Return [X, Y] of the center of cell containing provided text 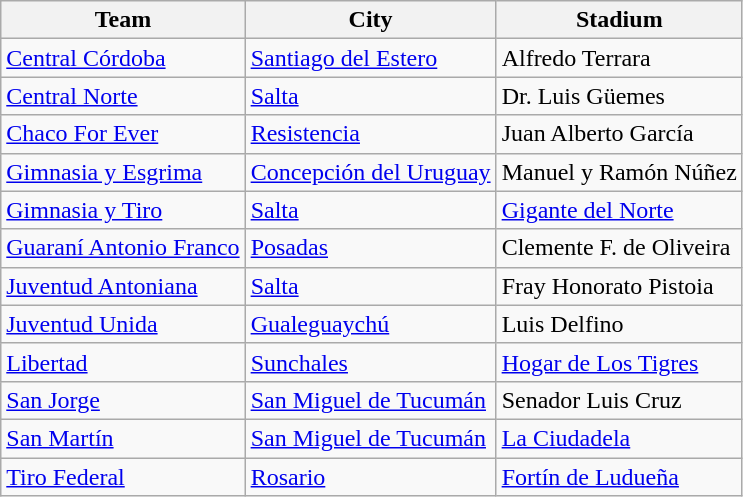
Tiro Federal [123, 477]
Manuel y Ramón Núñez [619, 172]
Senador Luis Cruz [619, 400]
Juan Alberto García [619, 134]
Gigante del Norte [619, 210]
Libertad [123, 362]
San Martín [123, 438]
Gualeguaychú [370, 324]
Central Córdoba [123, 58]
Sunchales [370, 362]
Santiago del Estero [370, 58]
Alfredo Terrara [619, 58]
Hogar de Los Tigres [619, 362]
Posadas [370, 248]
Fortín de Ludueña [619, 477]
Fray Honorato Pistoia [619, 286]
Gimnasia y Esgrima [123, 172]
Chaco For Ever [123, 134]
Team [123, 20]
Juventud Antoniana [123, 286]
Gimnasia y Tiro [123, 210]
Central Norte [123, 96]
Concepción del Uruguay [370, 172]
Juventud Unida [123, 324]
Rosario [370, 477]
Luis Delfino [619, 324]
Resistencia [370, 134]
La Ciudadela [619, 438]
Clemente F. de Oliveira [619, 248]
Guaraní Antonio Franco [123, 248]
San Jorge [123, 400]
City [370, 20]
Stadium [619, 20]
Dr. Luis Güemes [619, 96]
